Locate the cell with the specified text and output its [x, y] center coordinate. 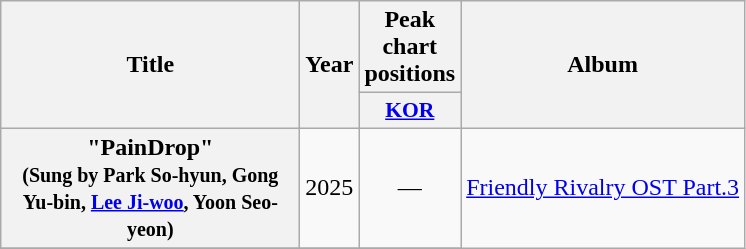
Friendly Rivalry OST Part.3 [603, 188]
2025 [330, 188]
Album [603, 65]
KOR [410, 111]
Peak chart positions [410, 47]
— [410, 188]
"PainDrop"(Sung by Park So-hyun, Gong Yu-bin, Lee Ji-woo, Yoon Seo-yeon) [150, 188]
Title [150, 65]
Year [330, 65]
